Identify which cell holds the provided text, then report its (x, y) central coordinate. 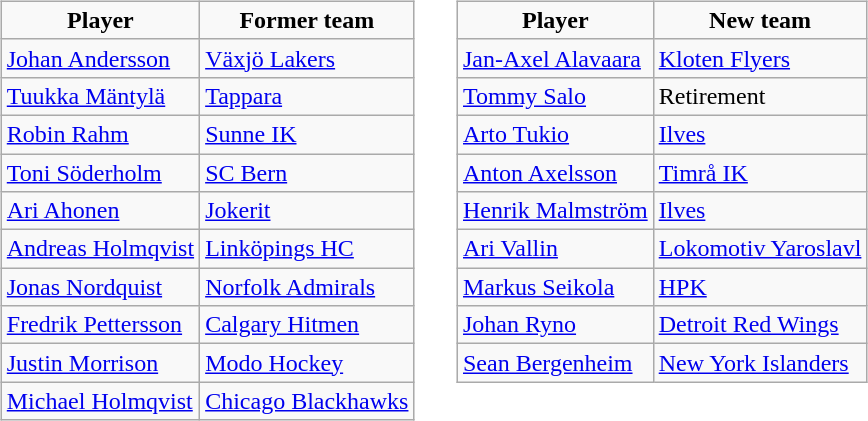
Linköpings HC (307, 249)
Fredrik Pettersson (100, 325)
Sunne IK (307, 134)
New York Islanders (760, 363)
Arto Tukio (555, 134)
Norfolk Admirals (307, 287)
Kloten Flyers (760, 58)
Johan Ryno (555, 325)
Justin Morrison (100, 363)
Johan Andersson (100, 58)
Henrik Malmström (555, 211)
Andreas Holmqvist (100, 249)
Sean Bergenheim (555, 363)
New team (760, 20)
Lokomotiv Yaroslavl (760, 249)
Jonas Nordquist (100, 287)
Calgary Hitmen (307, 325)
Växjö Lakers (307, 58)
Tommy Salo (555, 96)
Robin Rahm (100, 134)
Jokerit (307, 211)
Modo Hockey (307, 363)
Timrå IK (760, 173)
SC Bern (307, 173)
HPK (760, 287)
Tuukka Mäntylä (100, 96)
Ari Ahonen (100, 211)
Tappara (307, 96)
Jan-Axel Alavaara (555, 58)
Michael Holmqvist (100, 401)
Chicago Blackhawks (307, 401)
Detroit Red Wings (760, 325)
Former team (307, 20)
Retirement (760, 96)
Ari Vallin (555, 249)
Markus Seikola (555, 287)
Toni Söderholm (100, 173)
Anton Axelsson (555, 173)
